Return the [x, y] coordinate for the center point of the cell that contains the specified text.  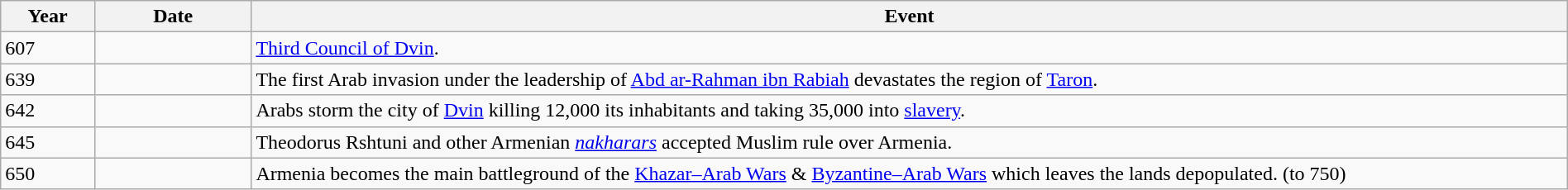
Event [910, 17]
Arabs storm the city of Dvin killing 12,000 its inhabitants and taking 35,000 into slavery. [910, 111]
650 [48, 173]
645 [48, 142]
Date [172, 17]
Year [48, 17]
607 [48, 48]
639 [48, 79]
Third Council of Dvin. [910, 48]
642 [48, 111]
Armenia becomes the main battleground of the Khazar–Arab Wars & Byzantine–Arab Wars which leaves the lands depopulated. (to 750) [910, 173]
The first Arab invasion under the leadership of Abd ar-Rahman ibn Rabiah devastates the region of Taron. [910, 79]
Theodorus Rshtuni and other Armenian nakharars accepted Muslim rule over Armenia. [910, 142]
